Locate the cell with the specified text and output its [X, Y] center coordinate. 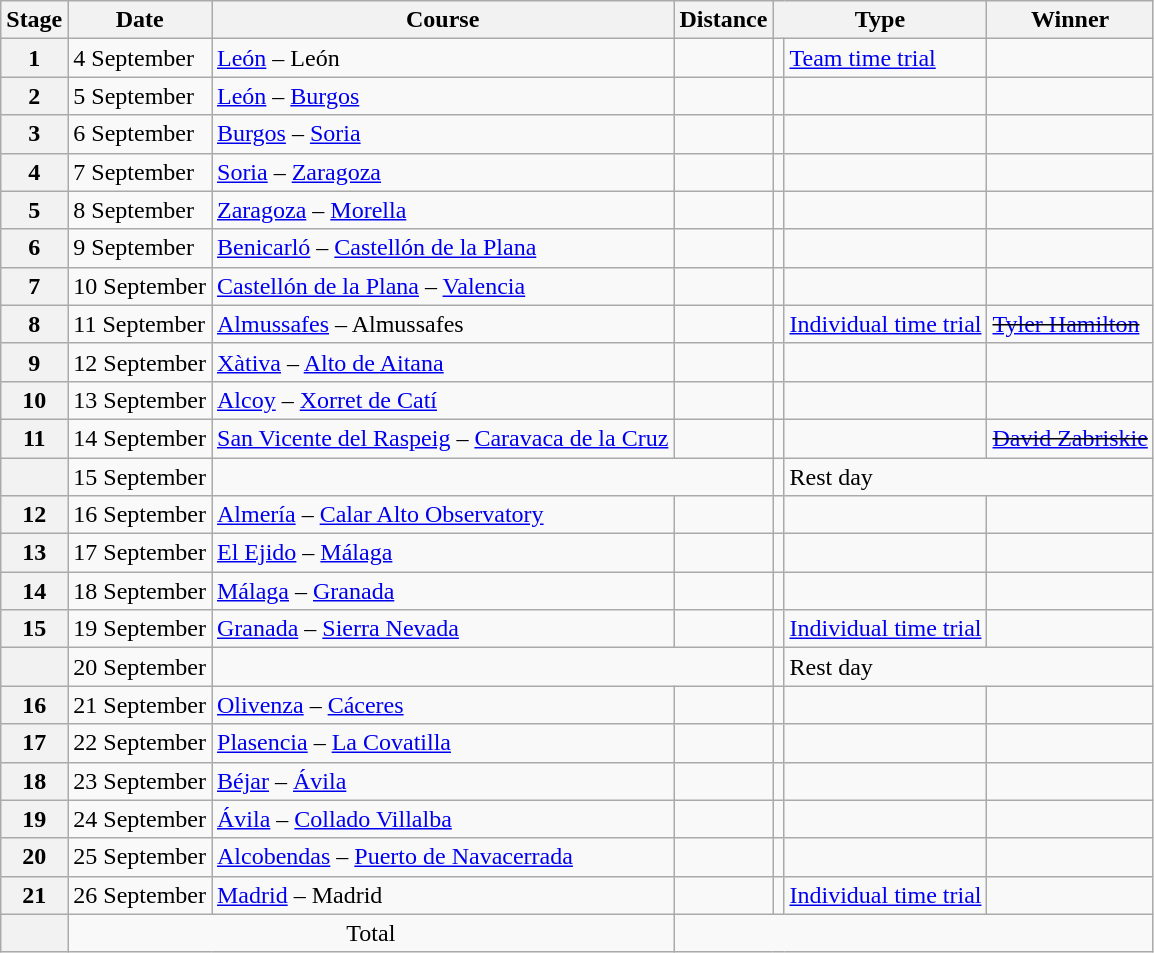
20 [34, 857]
6 [34, 248]
25 September [140, 857]
2 [34, 96]
Xàtiva – Alto de Aitana [443, 362]
10 September [140, 286]
24 September [140, 819]
Date [140, 20]
Béjar – Ávila [443, 781]
16 [34, 705]
16 September [140, 515]
11 September [140, 324]
Castellón de la Plana – Valencia [443, 286]
Soria – Zaragoza [443, 172]
18 September [140, 591]
19 [34, 819]
San Vicente del Raspeig – Caravaca de la Cruz [443, 438]
21 [34, 895]
13 September [140, 400]
17 [34, 743]
1 [34, 58]
León – Burgos [443, 96]
Zaragoza – Morella [443, 210]
Granada – Sierra Nevada [443, 629]
Alcoy – Xorret de Catí [443, 400]
5 September [140, 96]
15 September [140, 477]
Almería – Calar Alto Observatory [443, 515]
Course [443, 20]
14 [34, 591]
Total [371, 933]
19 September [140, 629]
17 September [140, 553]
León – León [443, 58]
22 September [140, 743]
Type [880, 20]
23 September [140, 781]
10 [34, 400]
Olivenza – Cáceres [443, 705]
14 September [140, 438]
26 September [140, 895]
Distance [724, 20]
Málaga – Granada [443, 591]
18 [34, 781]
David Zabriskie [1070, 438]
7 [34, 286]
Almussafes – Almussafes [443, 324]
El Ejido – Málaga [443, 553]
Ávila – Collado Villalba [443, 819]
5 [34, 210]
8 [34, 324]
4 [34, 172]
Tyler Hamilton [1070, 324]
Benicarló – Castellón de la Plana [443, 248]
9 September [140, 248]
Madrid – Madrid [443, 895]
13 [34, 553]
12 [34, 515]
9 [34, 362]
12 September [140, 362]
Plasencia – La Covatilla [443, 743]
7 September [140, 172]
Winner [1070, 20]
15 [34, 629]
Alcobendas – Puerto de Navacerrada [443, 857]
Burgos – Soria [443, 134]
6 September [140, 134]
3 [34, 134]
11 [34, 438]
20 September [140, 667]
8 September [140, 210]
Stage [34, 20]
21 September [140, 705]
Team time trial [886, 58]
4 September [140, 58]
